Capture the cell that displays the provided text and extract its [X, Y] central coordinate. 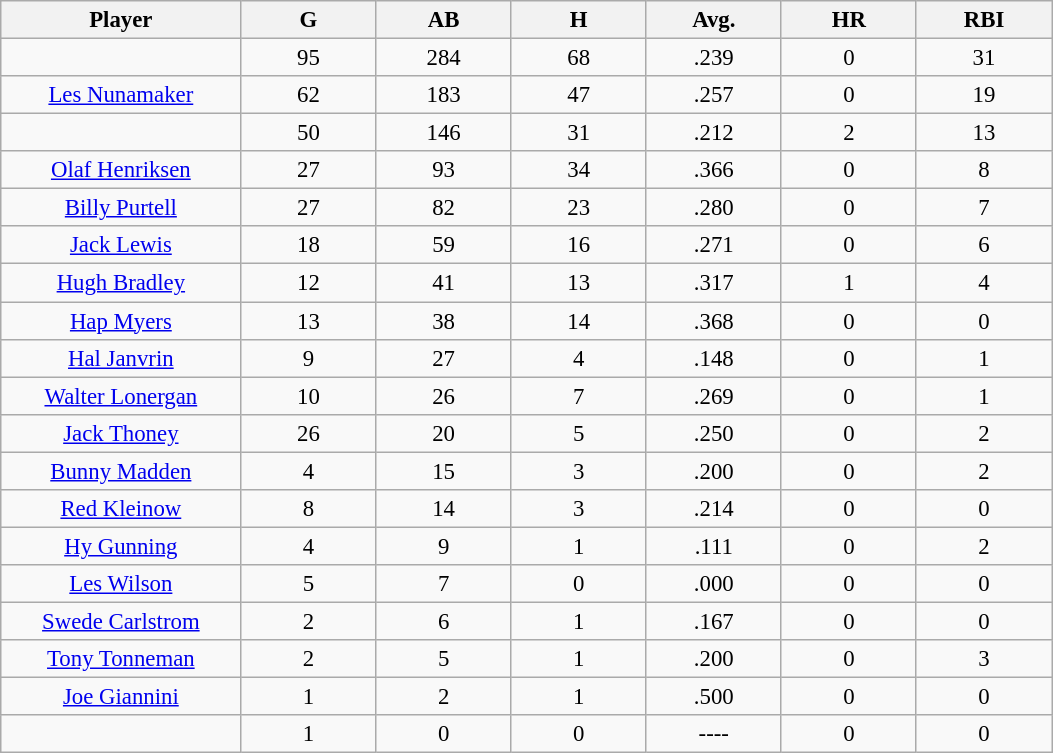
Red Kleinow [121, 509]
.280 [714, 208]
.148 [714, 358]
12 [308, 283]
Swede Carlstrom [121, 621]
G [308, 20]
50 [308, 133]
Jack Lewis [121, 245]
146 [444, 133]
Hugh Bradley [121, 283]
Les Nunamaker [121, 95]
.257 [714, 95]
95 [308, 58]
Player [121, 20]
183 [444, 95]
41 [444, 283]
23 [578, 208]
19 [984, 95]
.317 [714, 283]
Olaf Henriksen [121, 170]
Bunny Madden [121, 471]
.239 [714, 58]
Hy Gunning [121, 546]
62 [308, 95]
RBI [984, 20]
284 [444, 58]
.271 [714, 245]
.269 [714, 396]
HR [848, 20]
.214 [714, 509]
16 [578, 245]
Joe Giannini [121, 697]
Hap Myers [121, 321]
H [578, 20]
Jack Thoney [121, 433]
.368 [714, 321]
15 [444, 471]
93 [444, 170]
18 [308, 245]
.366 [714, 170]
59 [444, 245]
.250 [714, 433]
---- [714, 734]
34 [578, 170]
Avg. [714, 20]
Walter Lonergan [121, 396]
.111 [714, 546]
Hal Janvrin [121, 358]
.000 [714, 584]
.167 [714, 621]
47 [578, 95]
.500 [714, 697]
.212 [714, 133]
Tony Tonneman [121, 659]
38 [444, 321]
Billy Purtell [121, 208]
10 [308, 396]
82 [444, 208]
AB [444, 20]
68 [578, 58]
Les Wilson [121, 584]
20 [444, 433]
